Return the (x, y) coordinate for the center point of the cell that contains the specified text.  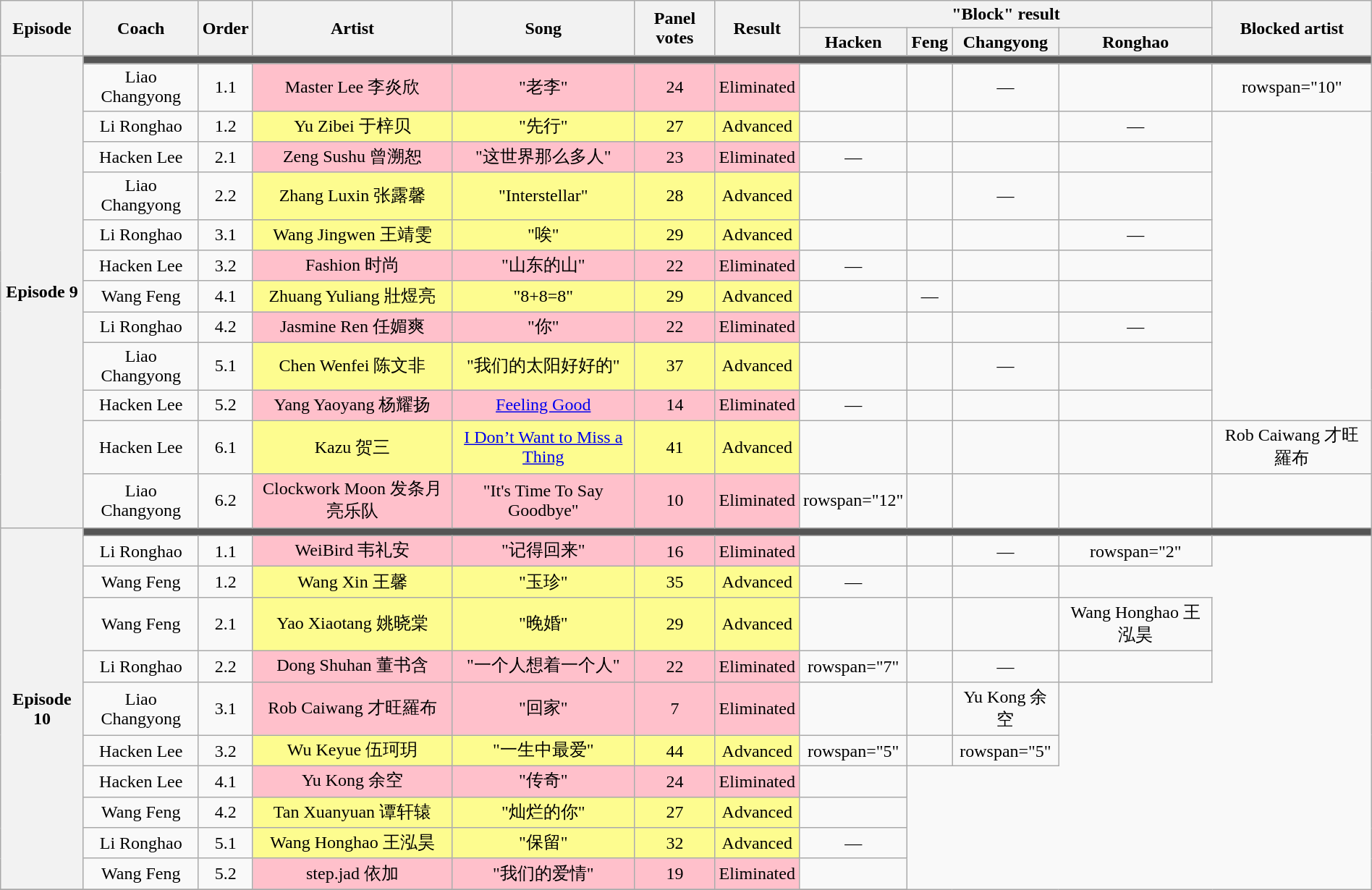
Wu Keyue 伍珂玥 (352, 751)
I Don’t Want to Miss a Thing (543, 447)
Tan Xuanyuan 谭轩辕 (352, 812)
"灿烂的你" (543, 812)
Episode 10 (42, 708)
"这世界那么多人" (543, 158)
"晚婚" (543, 624)
"一个人想着一个人" (543, 666)
rowspan="2" (1135, 551)
28 (674, 195)
Hacken (853, 42)
Song (543, 28)
Ronghao (1135, 42)
Result (757, 28)
Jasmine Ren 任媚爽 (352, 327)
Clockwork Moon 发条月亮乐队 (352, 501)
Wang Jingwen 王靖雯 (352, 234)
"唉" (543, 234)
Dong Shuhan 董书含 (352, 666)
"山东的山" (543, 266)
"传奇" (543, 781)
35 (674, 582)
"我们的爱情" (543, 874)
Episode (42, 28)
Fashion 时尚 (352, 266)
"8+8=8" (543, 297)
rowspan="10" (1292, 87)
step.jad 依加 (352, 874)
10 (674, 501)
"玉珍" (543, 582)
Feeling Good (543, 405)
Episode 9 (42, 292)
rowspan="7" (853, 666)
32 (674, 844)
Zeng Sushu 曾溯恕 (352, 158)
Feng (930, 42)
Artist (352, 28)
"老李" (543, 87)
6.1 (226, 447)
"一生中最爱" (543, 751)
37 (674, 366)
"记得回来" (543, 551)
44 (674, 751)
19 (674, 874)
"It's Time To Say Goodbye" (543, 501)
Yao Xiaotang 姚晓棠 (352, 624)
Zhang Luxin 张露馨 (352, 195)
Zhuang Yuliang 壯煜亮 (352, 297)
7 (674, 708)
"先行" (543, 126)
23 (674, 158)
14 (674, 405)
WeiBird 韦礼安 (352, 551)
rowspan="12" (853, 501)
Blocked artist (1292, 28)
Coach (140, 28)
16 (674, 551)
Panel votes (674, 28)
Wang Xin 王馨 (352, 582)
Order (226, 28)
"回家" (543, 708)
Chen Wenfei 陈文非 (352, 366)
"保留" (543, 844)
"Block" result (1006, 14)
"我们的太阳好好的" (543, 366)
41 (674, 447)
Yu Zibei 于梓贝 (352, 126)
Master Lee 李炎欣 (352, 87)
Yang Yaoyang 杨耀扬 (352, 405)
Changyong (1006, 42)
6.2 (226, 501)
Kazu 贺三 (352, 447)
"你" (543, 327)
"Interstellar" (543, 195)
